Pinpoint the cell where the given text exists, returning its [X, Y] midpoint coordinate. 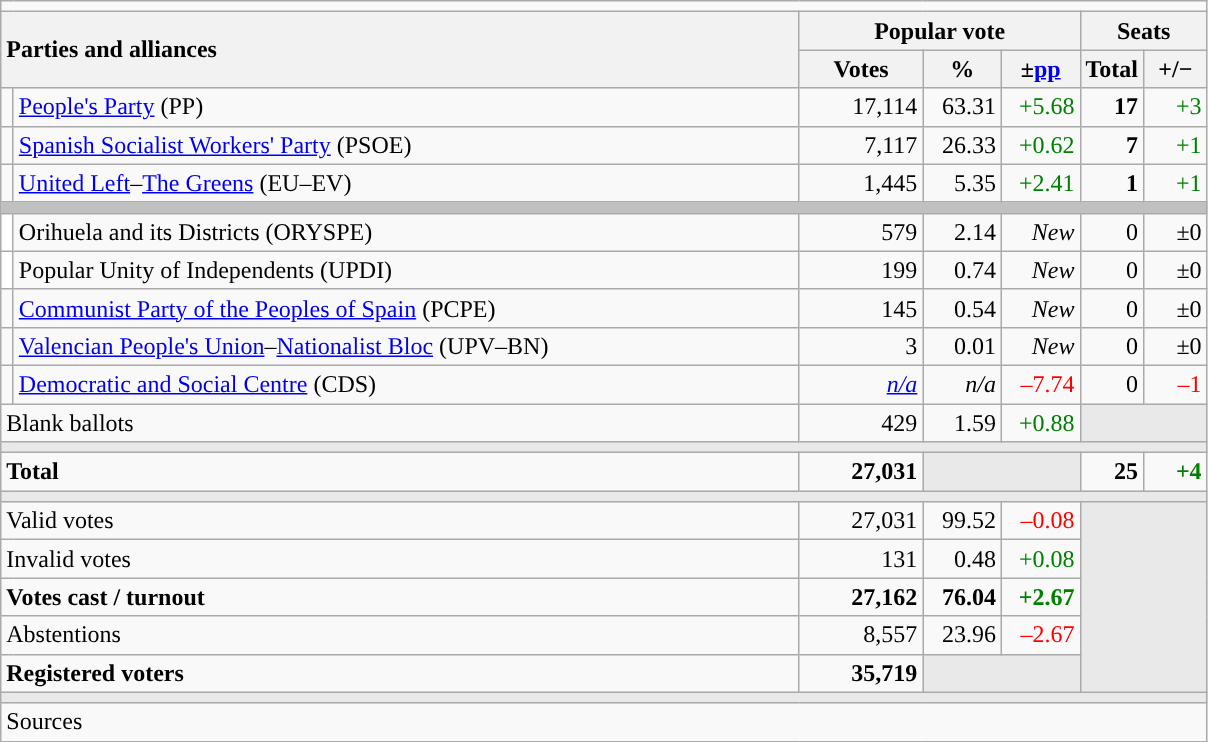
Votes [861, 69]
Democratic and Social Centre (CDS) [406, 384]
–7.74 [1040, 384]
199 [861, 270]
Registered voters [400, 673]
0.54 [962, 308]
3 [861, 346]
Communist Party of the Peoples of Spain (PCPE) [406, 308]
People's Party (PP) [406, 107]
8,557 [861, 635]
7 [1112, 145]
Popular Unity of Independents (UPDI) [406, 270]
% [962, 69]
+/− [1176, 69]
26.33 [962, 145]
429 [861, 423]
–0.08 [1040, 521]
2.14 [962, 232]
35,719 [861, 673]
1,445 [861, 183]
76.04 [962, 597]
25 [1112, 472]
United Left–The Greens (EU–EV) [406, 183]
Orihuela and its Districts (ORYSPE) [406, 232]
Invalid votes [400, 559]
±pp [1040, 69]
+2.41 [1040, 183]
27,162 [861, 597]
Valid votes [400, 521]
23.96 [962, 635]
+0.88 [1040, 423]
Valencian People's Union–Nationalist Bloc (UPV–BN) [406, 346]
0.48 [962, 559]
+2.67 [1040, 597]
17 [1112, 107]
–2.67 [1040, 635]
17,114 [861, 107]
0.74 [962, 270]
145 [861, 308]
+0.62 [1040, 145]
Seats [1144, 31]
Parties and alliances [400, 50]
63.31 [962, 107]
5.35 [962, 183]
0.01 [962, 346]
99.52 [962, 521]
Sources [604, 722]
–1 [1176, 384]
Spanish Socialist Workers' Party (PSOE) [406, 145]
Abstentions [400, 635]
+4 [1176, 472]
579 [861, 232]
Votes cast / turnout [400, 597]
Popular vote [940, 31]
7,117 [861, 145]
1 [1112, 183]
Blank ballots [400, 423]
+3 [1176, 107]
1.59 [962, 423]
+5.68 [1040, 107]
+0.08 [1040, 559]
131 [861, 559]
